Find where the given text appears and provide that cell's center as [X, Y] coordinate. 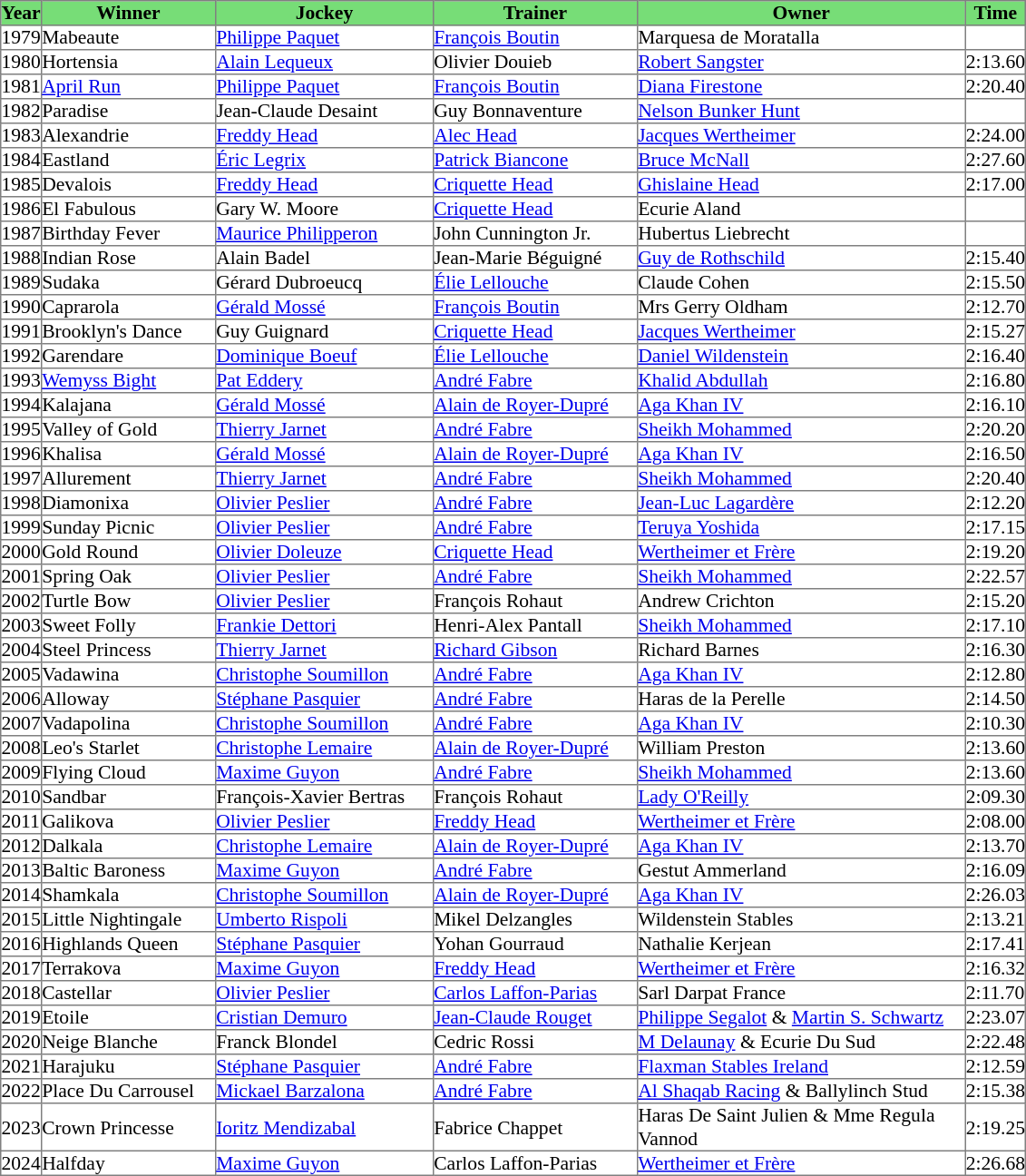
Guy de Rothschild [801, 258]
Teruya Yoshida [801, 528]
Khalid Abdullah [801, 381]
Richard Gibson [535, 650]
1990 [22, 307]
Olivier Doleuze [324, 552]
Little Nightingale [128, 920]
Sudaka [128, 283]
Andrew Crichton [801, 601]
Owner [801, 13]
Nathalie Kerjean [801, 944]
2:10.30 [996, 724]
Olivier Douieb [535, 62]
Jean-Marie Béguigné [535, 258]
Shamkala [128, 895]
2:12.80 [996, 675]
El Fabulous [128, 209]
Guy Guignard [324, 332]
Mikel Delzangles [535, 920]
Gestut Ammerland [801, 871]
2008 [22, 748]
2004 [22, 650]
2:15.27 [996, 332]
2017 [22, 969]
Gold Round [128, 552]
2:08.00 [996, 822]
1995 [22, 430]
Flaxman Stables Ireland [801, 1067]
2023 [22, 1127]
Galikova [128, 822]
Vadawina [128, 675]
2018 [22, 993]
Wildenstein Stables [801, 920]
Fabrice Chappet [535, 1127]
Terrakova [128, 969]
Birthday Fever [128, 234]
Éric Legrix [324, 160]
2:14.50 [996, 699]
2014 [22, 895]
Trainer [535, 13]
Etoile [128, 1018]
Castellar [128, 993]
Garendare [128, 356]
2:11.70 [996, 993]
Mabeaute [128, 38]
Paradise [128, 111]
1984 [22, 160]
Franck Blondel [324, 1042]
2007 [22, 724]
John Cunnington Jr. [535, 234]
Henri-Alex Pantall [535, 626]
2000 [22, 552]
Jean-Claude Desaint [324, 111]
Sweet Folly [128, 626]
2:15.50 [996, 283]
2:16.10 [996, 405]
1992 [22, 356]
2:15.40 [996, 258]
Frankie Dettori [324, 626]
Steel Princess [128, 650]
Ioritz Mendizabal [324, 1127]
2012 [22, 846]
2010 [22, 797]
2:16.40 [996, 356]
Flying Cloud [128, 773]
Al Shaqab Racing & Ballylinch Stud [801, 1091]
2:20.20 [996, 430]
Robert Sangster [801, 62]
Alexandrie [128, 136]
William Preston [801, 748]
1998 [22, 503]
Baltic Baroness [128, 871]
1979 [22, 38]
2:17.00 [996, 185]
Highlands Queen [128, 944]
2:19.25 [996, 1127]
Ecurie Aland [801, 209]
Khalisa [128, 454]
M Delaunay & Ecurie Du Sud [801, 1042]
Allurement [128, 479]
Daniel Wildenstein [801, 356]
Vadapolina [128, 724]
2:26.68 [996, 1163]
2:19.20 [996, 552]
2:16.09 [996, 871]
1983 [22, 136]
2020 [22, 1042]
1996 [22, 454]
Nelson Bunker Hunt [801, 111]
Mickael Barzalona [324, 1091]
Umberto Rispoli [324, 920]
1997 [22, 479]
2:12.20 [996, 503]
Jean-Claude Rouget [535, 1018]
1987 [22, 234]
2:24.00 [996, 136]
1991 [22, 332]
2:22.57 [996, 577]
Crown Princesse [128, 1127]
Alloway [128, 699]
Sandbar [128, 797]
2:23.07 [996, 1018]
2019 [22, 1018]
Neige Blanche [128, 1042]
2009 [22, 773]
2015 [22, 920]
2:09.30 [996, 797]
Alain Badel [324, 258]
François-Xavier Bertras [324, 797]
1999 [22, 528]
2013 [22, 871]
1980 [22, 62]
Richard Barnes [801, 650]
Lady O'Reilly [801, 797]
Indian Rose [128, 258]
Cedric Rossi [535, 1042]
2:13.70 [996, 846]
2:16.30 [996, 650]
Yohan Gourraud [535, 944]
2021 [22, 1067]
Ghislaine Head [801, 185]
Winner [128, 13]
Place Du Carrousel [128, 1091]
Philippe Segalot & Martin S. Schwartz [801, 1018]
Jean-Luc Lagardère [801, 503]
1982 [22, 111]
Spring Oak [128, 577]
2005 [22, 675]
Gary W. Moore [324, 209]
Diana Firestone [801, 87]
April Run [128, 87]
Kalajana [128, 405]
2006 [22, 699]
Halfday [128, 1163]
Eastland [128, 160]
Sarl Darpat France [801, 993]
Mrs Gerry Oldham [801, 307]
Valley of Gold [128, 430]
Jockey [324, 13]
Alec Head [535, 136]
2011 [22, 822]
Harajuku [128, 1067]
Gérard Dubroeucq [324, 283]
1994 [22, 405]
Time [996, 13]
2:13.21 [996, 920]
1981 [22, 87]
Hubertus Liebrecht [801, 234]
1986 [22, 209]
2003 [22, 626]
Leo's Starlet [128, 748]
Guy Bonnaventure [535, 111]
Pat Eddery [324, 381]
Patrick Biancone [535, 160]
Diamonixa [128, 503]
Brooklyn's Dance [128, 332]
1993 [22, 381]
2:22.48 [996, 1042]
2:16.80 [996, 381]
Dalkala [128, 846]
Maurice Philipperon [324, 234]
Wemyss Bight [128, 381]
Alain Lequeux [324, 62]
2:15.20 [996, 601]
2016 [22, 944]
Cristian Demuro [324, 1018]
2001 [22, 577]
1989 [22, 283]
2:12.70 [996, 307]
2:17.15 [996, 528]
Hortensia [128, 62]
1988 [22, 258]
2:26.03 [996, 895]
Marquesa de Moratalla [801, 38]
Turtle Bow [128, 601]
Claude Cohen [801, 283]
2:15.38 [996, 1091]
Haras de la Perelle [801, 699]
2:17.41 [996, 944]
2:16.32 [996, 969]
Devalois [128, 185]
2:12.59 [996, 1067]
Sunday Picnic [128, 528]
2:27.60 [996, 160]
1985 [22, 185]
2:17.10 [996, 626]
2024 [22, 1163]
2002 [22, 601]
2022 [22, 1091]
2:16.50 [996, 454]
Haras De Saint Julien & Mme Regula Vannod [801, 1127]
Bruce McNall [801, 160]
Dominique Boeuf [324, 356]
Caprarola [128, 307]
Year [22, 13]
